Return (X, Y) of the center of cell containing provided text 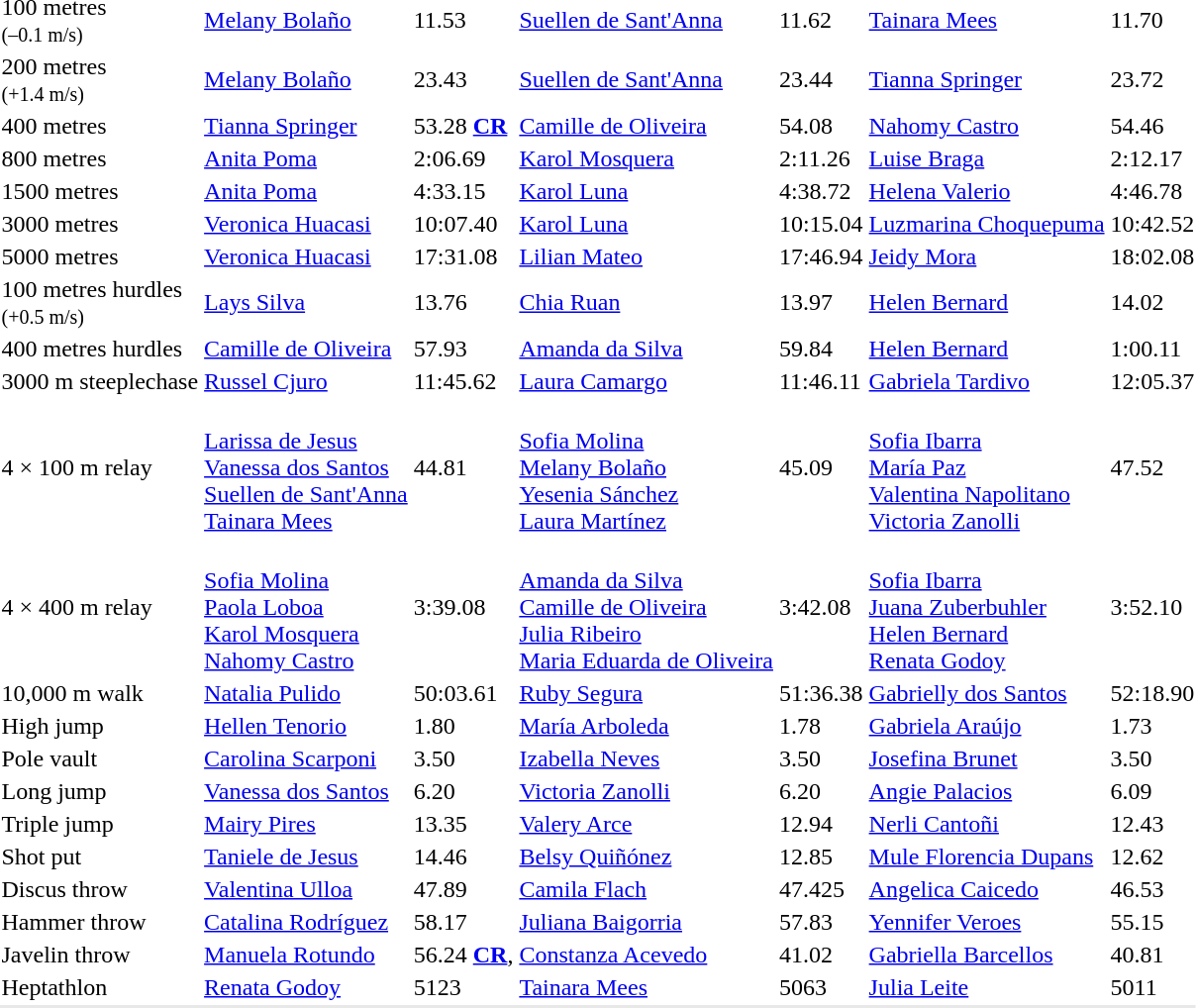
4:38.72 (821, 191)
23.44 (821, 79)
Natalia Pulido (307, 693)
Amanda da SilvaCamille de OliveiraJulia RibeiroMaria Eduarda de Oliveira (647, 607)
Sofia MolinaPaola LoboaKarol MosqueraNahomy Castro (307, 607)
10:15.04 (821, 224)
Larissa de JesusVanessa dos SantosSuellen de Sant'AnnaTainara Mees (307, 467)
Vanessa dos Santos (307, 791)
1500 metres (100, 191)
4 × 400 m relay (100, 607)
5000 metres (100, 256)
13.97 (821, 303)
Amanda da Silva (647, 349)
Yennifer Veroes (986, 922)
59.84 (821, 349)
52:18.90 (1152, 693)
Valentina Ulloa (307, 889)
54.08 (821, 126)
58.17 (463, 922)
23.72 (1152, 79)
Mule Florencia Dupans (986, 857)
Manuela Rotundo (307, 955)
1.73 (1152, 726)
200 metres(+1.4 m/s) (100, 79)
800 metres (100, 158)
12.43 (1152, 824)
50:03.61 (463, 693)
Hellen Tenorio (307, 726)
2:06.69 (463, 158)
Tainara Mees (647, 987)
Gabriela Araújo (986, 726)
Luzmarina Choquepuma (986, 224)
Sofia MolinaMelany BolañoYesenia SánchezLaura Martínez (647, 467)
2:12.17 (1152, 158)
Jeidy Mora (986, 256)
Lilian Mateo (647, 256)
51:36.38 (821, 693)
6.09 (1152, 791)
Long jump (100, 791)
12.85 (821, 857)
3:42.08 (821, 607)
100 metres hurdles(+0.5 m/s) (100, 303)
12:05.37 (1152, 381)
Javelin throw (100, 955)
Discus throw (100, 889)
4 × 100 m relay (100, 467)
23.43 (463, 79)
10:07.40 (463, 224)
57.93 (463, 349)
Chia Ruan (647, 303)
Catalina Rodríguez (307, 922)
Suellen de Sant'Anna (647, 79)
Sofia IbarraMaría PazValentina NapolitanoVictoria Zanolli (986, 467)
11:45.62 (463, 381)
Nahomy Castro (986, 126)
12.94 (821, 824)
Gabriella Barcellos (986, 955)
17:46.94 (821, 256)
5123 (463, 987)
47.89 (463, 889)
56.24 CR, (463, 955)
Nerli Cantoñi (986, 824)
2:11.26 (821, 158)
14.46 (463, 857)
Helena Valerio (986, 191)
Izabella Neves (647, 758)
13.76 (463, 303)
Mairy Pires (307, 824)
Triple jump (100, 824)
4:46.78 (1152, 191)
17:31.08 (463, 256)
Laura Camargo (647, 381)
1.78 (821, 726)
3000 metres (100, 224)
Hammer throw (100, 922)
Taniele de Jesus (307, 857)
Heptathlon (100, 987)
47.52 (1152, 467)
Carolina Scarponi (307, 758)
High jump (100, 726)
Valery Arce (647, 824)
Gabriela Tardivo (986, 381)
400 metres (100, 126)
54.46 (1152, 126)
13.35 (463, 824)
Angie Palacios (986, 791)
Russel Cjuro (307, 381)
Constanza Acevedo (647, 955)
Ruby Segura (647, 693)
Camila Flach (647, 889)
Karol Mosquera (647, 158)
María Arboleda (647, 726)
Melany Bolaño (307, 79)
14.02 (1152, 303)
Luise Braga (986, 158)
12.62 (1152, 857)
1.80 (463, 726)
53.28 CR (463, 126)
47.425 (821, 889)
40.81 (1152, 955)
Renata Godoy (307, 987)
44.81 (463, 467)
3000 m steeplechase (100, 381)
Pole vault (100, 758)
4:33.15 (463, 191)
Sofia IbarraJuana ZuberbuhlerHelen BernardRenata Godoy (986, 607)
1:00.11 (1152, 349)
Lays Silva (307, 303)
Josefina Brunet (986, 758)
Belsy Quiñónez (647, 857)
11:46.11 (821, 381)
10:42.52 (1152, 224)
Angelica Caicedo (986, 889)
57.83 (821, 922)
Julia Leite (986, 987)
3:39.08 (463, 607)
10,000 m walk (100, 693)
Shot put (100, 857)
55.15 (1152, 922)
41.02 (821, 955)
45.09 (821, 467)
400 metres hurdles (100, 349)
5063 (821, 987)
3:52.10 (1152, 607)
5011 (1152, 987)
18:02.08 (1152, 256)
46.53 (1152, 889)
Juliana Baigorria (647, 922)
Victoria Zanolli (647, 791)
Gabrielly dos Santos (986, 693)
